Return (X, Y) of the center of cell containing provided text 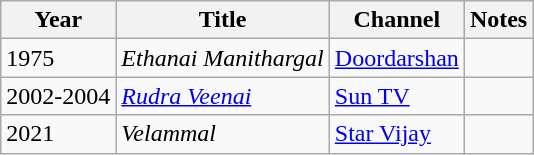
1975 (58, 58)
Ethanai Manithargal (223, 58)
Velammal (223, 134)
Doordarshan (396, 58)
Channel (396, 20)
Rudra Veenai (223, 96)
Sun TV (396, 96)
2002-2004 (58, 96)
Title (223, 20)
2021 (58, 134)
Notes (498, 20)
Star Vijay (396, 134)
Year (58, 20)
